Locate the cell with the specified text and output its [X, Y] center coordinate. 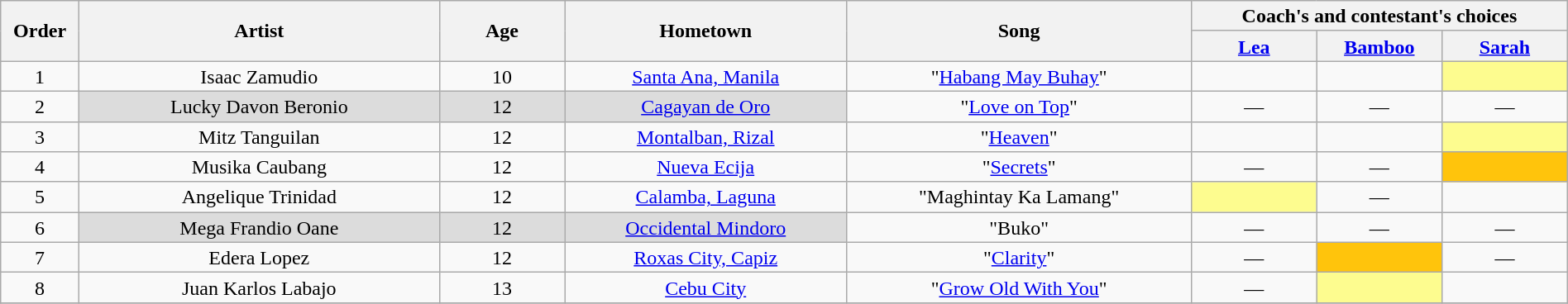
3 [40, 137]
"Love on Top" [1019, 106]
Order [40, 31]
4 [40, 167]
Artist [259, 31]
Age [502, 31]
Occidental Mindoro [706, 228]
"Clarity" [1019, 258]
Hometown [706, 31]
Mega Frandio Oane [259, 228]
"Maghintay Ka Lamang" [1019, 197]
Angelique Trinidad [259, 197]
10 [502, 76]
Lea [1255, 46]
Juan Karlos Labajo [259, 287]
"Secrets" [1019, 167]
Bamboo [1379, 46]
8 [40, 287]
Mitz Tanguilan [259, 137]
Roxas City, Capiz [706, 258]
Isaac Zamudio [259, 76]
Edera Lopez [259, 258]
Santa Ana, Manila [706, 76]
13 [502, 287]
Cagayan de Oro [706, 106]
5 [40, 197]
Lucky Davon Beronio [259, 106]
Calamba, Laguna [706, 197]
7 [40, 258]
"Heaven" [1019, 137]
"Buko" [1019, 228]
6 [40, 228]
Musika Caubang [259, 167]
1 [40, 76]
Cebu City [706, 287]
2 [40, 106]
Sarah [1505, 46]
Montalban, Rizal [706, 137]
"Grow Old With You" [1019, 287]
Coach's and contestant's choices [1379, 17]
Song [1019, 31]
"Habang May Buhay" [1019, 76]
Nueva Ecija [706, 167]
